Pinpoint the cell where the given text exists, returning its (X, Y) midpoint coordinate. 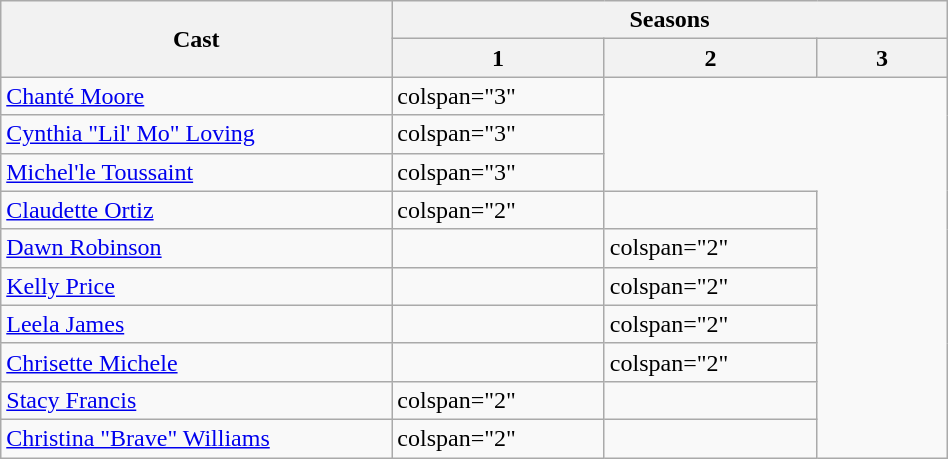
Kelly Price (196, 286)
Chrisette Michele (196, 362)
Cast (196, 39)
Dawn Robinson (196, 248)
Seasons (670, 20)
2 (710, 58)
Chanté Moore (196, 96)
1 (498, 58)
3 (882, 58)
Claudette Ortiz (196, 210)
Cynthia "Lil' Mo" Loving (196, 134)
Leela James (196, 324)
Stacy Francis (196, 400)
Christina "Brave" Williams (196, 438)
Michel'le Toussaint (196, 172)
